Detect which cell encompasses the target text, then output its (X, Y) center coordinate. 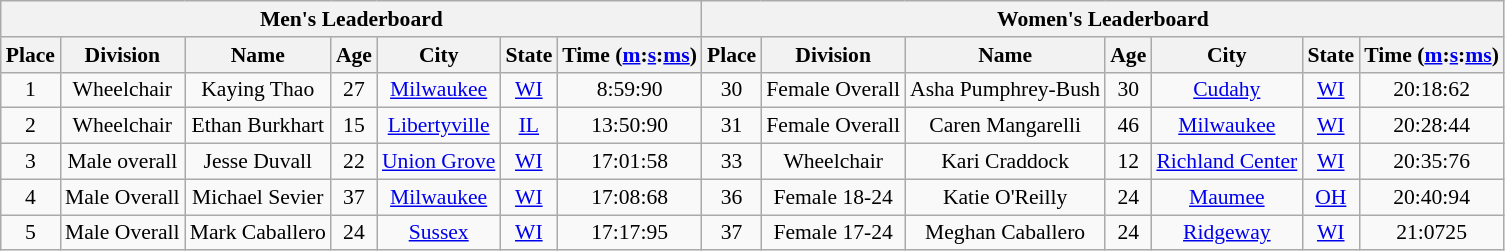
Meghan Caballero (1005, 233)
17:17:95 (630, 233)
20:18:62 (1432, 90)
Jesse Duvall (258, 162)
36 (732, 197)
33 (732, 162)
17:08:68 (630, 197)
OH (1330, 197)
31 (732, 126)
Caren Mangarelli (1005, 126)
Mark Caballero (258, 233)
Michael Sevier (258, 197)
Libertyville (438, 126)
Men's Leaderboard (352, 19)
Richland Center (1226, 162)
Kari Craddock (1005, 162)
15 (354, 126)
Female 18-24 (833, 197)
Sussex (438, 233)
21:0725 (1432, 233)
Katie O'Reilly (1005, 197)
20:28:44 (1432, 126)
Kaying Thao (258, 90)
Female 17-24 (833, 233)
20:40:94 (1432, 197)
Ridgeway (1226, 233)
Asha Pumphrey-Bush (1005, 90)
Male overall (122, 162)
13:50:90 (630, 126)
Union Grove (438, 162)
12 (1128, 162)
17:01:58 (630, 162)
Women's Leaderboard (1103, 19)
2 (30, 126)
Maumee (1226, 197)
Cudahy (1226, 90)
8:59:90 (630, 90)
20:35:76 (1432, 162)
Ethan Burkhart (258, 126)
IL (528, 126)
4 (30, 197)
22 (354, 162)
5 (30, 233)
1 (30, 90)
27 (354, 90)
3 (30, 162)
46 (1128, 126)
